Return [X, Y] of the center of cell containing provided text 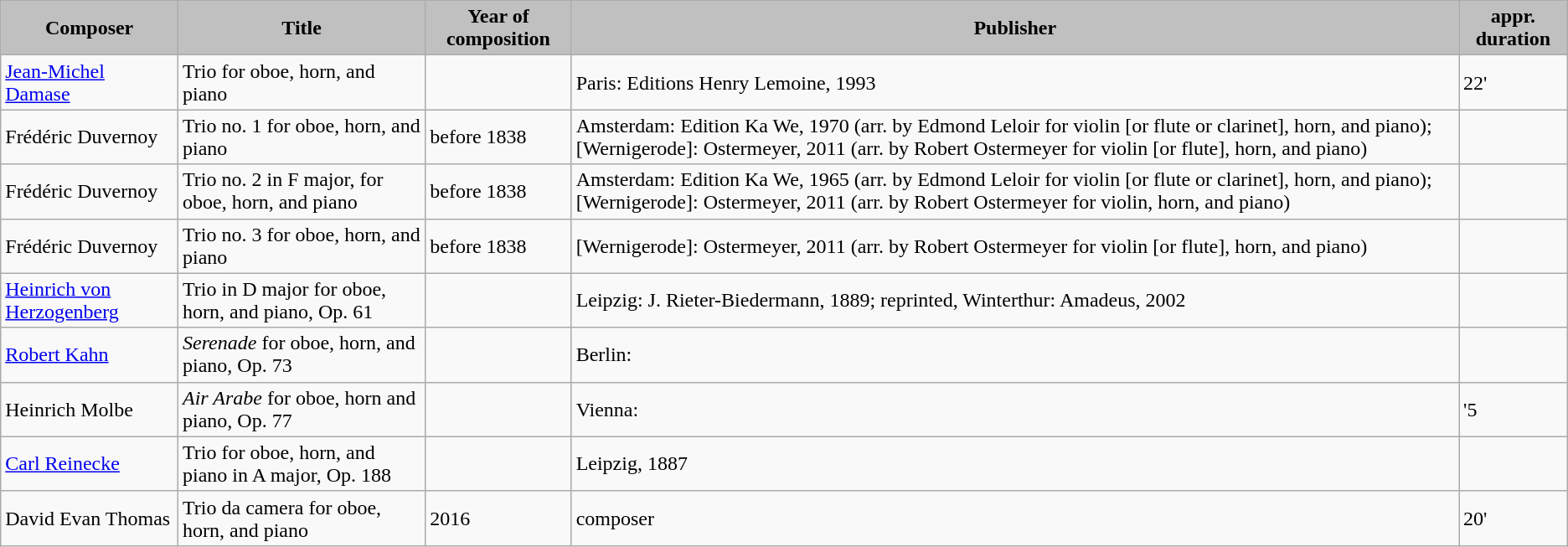
Leipzig: J. Rieter-Biedermann, 1889; reprinted, Winterthur: Amadeus, 2002 [1015, 300]
David Evan Thomas [90, 518]
Berlin: [1015, 355]
Air Arabe for oboe, horn and piano, Op. 77 [302, 409]
'5 [1514, 409]
Heinrich von Herzogenberg [90, 300]
Paris: Editions Henry Lemoine, 1993 [1015, 82]
appr. duration [1514, 28]
[Wernigerode]: Ostermeyer, 2011 (arr. by Robert Ostermeyer for violin [or flute], horn, and piano) [1015, 246]
Trio no. 1 for oboe, horn, and piano [302, 137]
Publisher [1015, 28]
2016 [498, 518]
Robert Kahn [90, 355]
22' [1514, 82]
Vienna: [1015, 409]
Jean-Michel Damase [90, 82]
Trio for oboe, horn, and piano [302, 82]
Trio no. 2 in F major, for oboe, horn, and piano [302, 191]
Trio for oboe, horn, and piano in A major, Op. 188 [302, 464]
Leipzig, 1887 [1015, 464]
Heinrich Molbe [90, 409]
Carl Reinecke [90, 464]
Composer [90, 28]
Year of composition [498, 28]
Trio da camera for oboe, horn, and piano [302, 518]
Trio in D major for oboe, horn, and piano, Op. 61 [302, 300]
Serenade for oboe, horn, and piano, Op. 73 [302, 355]
Title [302, 28]
20' [1514, 518]
Trio no. 3 for oboe, horn, and piano [302, 246]
composer [1015, 518]
